Output the (x, y) coordinate of the center of the cell containing the given text.  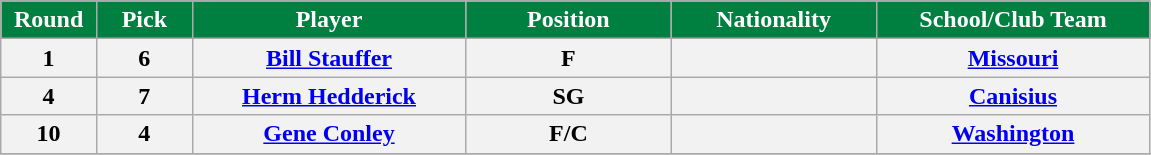
SG (568, 96)
School/Club Team (1013, 20)
Position (568, 20)
Pick (144, 20)
F (568, 58)
Washington (1013, 134)
Round (49, 20)
Gene Conley (329, 134)
Nationality (774, 20)
Bill Stauffer (329, 58)
Missouri (1013, 58)
Player (329, 20)
Herm Hedderick (329, 96)
Canisius (1013, 96)
6 (144, 58)
10 (49, 134)
1 (49, 58)
F/C (568, 134)
7 (144, 96)
